Return the (x, y) coordinate for the center point of the cell that contains the specified text.  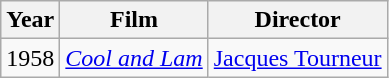
1958 (30, 58)
Year (30, 20)
Jacques Tourneur (298, 58)
Cool and Lam (134, 58)
Film (134, 20)
Director (298, 20)
